From the cell containing the given text, extract its center point as (X, Y) coordinate. 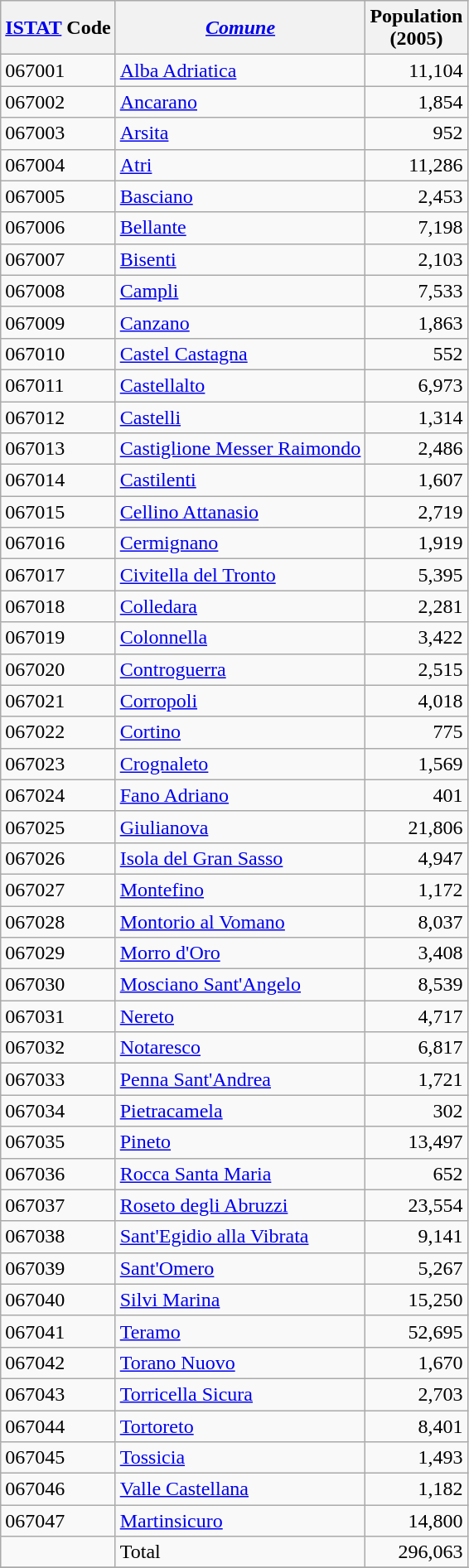
4,947 (416, 858)
11,104 (416, 70)
3,422 (416, 638)
Pietracamela (240, 1111)
ISTAT Code (58, 28)
067004 (58, 165)
Teramo (240, 1331)
Tossicia (240, 1458)
067007 (58, 259)
Corropoli (240, 701)
296,063 (416, 1552)
3,408 (416, 953)
Rocca Santa Maria (240, 1174)
067037 (58, 1205)
Giulianova (240, 827)
1,670 (416, 1363)
2,486 (416, 449)
52,695 (416, 1331)
067003 (58, 133)
Penna Sant'Andrea (240, 1079)
Castilenti (240, 480)
552 (416, 354)
067026 (58, 858)
067046 (58, 1489)
067008 (58, 291)
1,314 (416, 417)
067017 (58, 575)
6,973 (416, 385)
067039 (58, 1268)
067047 (58, 1521)
2,719 (416, 512)
2,703 (416, 1394)
067005 (58, 196)
Castellalto (240, 385)
Population (2005) (416, 28)
1,607 (416, 480)
2,453 (416, 196)
2,515 (416, 669)
Atri (240, 165)
1,854 (416, 102)
Tortoreto (240, 1426)
067006 (58, 228)
8,037 (416, 922)
Basciano (240, 196)
067009 (58, 322)
Colonnella (240, 638)
Mosciano Sant'Angelo (240, 985)
1,172 (416, 890)
067027 (58, 890)
067030 (58, 985)
Roseto degli Abruzzi (240, 1205)
067010 (58, 354)
067044 (58, 1426)
Notaresco (240, 1048)
067023 (58, 764)
Bellante (240, 228)
Total (240, 1552)
067013 (58, 449)
1,182 (416, 1489)
Nereto (240, 1016)
23,554 (416, 1205)
Fano Adriano (240, 795)
Montorio al Vomano (240, 922)
067020 (58, 669)
Torricella Sicura (240, 1394)
067019 (58, 638)
067036 (58, 1174)
11,286 (416, 165)
952 (416, 133)
Cortino (240, 732)
Sant'Egidio alla Vibrata (240, 1237)
1,569 (416, 764)
4,018 (416, 701)
Cellino Attanasio (240, 512)
Sant'Omero (240, 1268)
067024 (58, 795)
Isola del Gran Sasso (240, 858)
067018 (58, 606)
Alba Adriatica (240, 70)
067035 (58, 1142)
067031 (58, 1016)
Silvi Marina (240, 1300)
1,493 (416, 1458)
1,919 (416, 543)
1,863 (416, 322)
067022 (58, 732)
4,717 (416, 1016)
Castiglione Messer Raimondo (240, 449)
067034 (58, 1111)
067032 (58, 1048)
067014 (58, 480)
8,401 (416, 1426)
Castel Castagna (240, 354)
067011 (58, 385)
5,267 (416, 1268)
5,395 (416, 575)
2,103 (416, 259)
067040 (58, 1300)
9,141 (416, 1237)
067029 (58, 953)
Ancarano (240, 102)
067016 (58, 543)
067041 (58, 1331)
Crognaleto (240, 764)
067033 (58, 1079)
Civitella del Tronto (240, 575)
1,721 (416, 1079)
Martinsicuro (240, 1521)
Valle Castellana (240, 1489)
Canzano (240, 322)
Morro d'Oro (240, 953)
067038 (58, 1237)
Cermignano (240, 543)
7,198 (416, 228)
6,817 (416, 1048)
652 (416, 1174)
Comune (240, 28)
15,250 (416, 1300)
Pineto (240, 1142)
067002 (58, 102)
067028 (58, 922)
401 (416, 795)
067015 (58, 512)
Campli (240, 291)
302 (416, 1111)
2,281 (416, 606)
067045 (58, 1458)
067012 (58, 417)
775 (416, 732)
067021 (58, 701)
Castelli (240, 417)
067043 (58, 1394)
7,533 (416, 291)
Controguerra (240, 669)
Bisenti (240, 259)
067042 (58, 1363)
Montefino (240, 890)
Arsita (240, 133)
067001 (58, 70)
Colledara (240, 606)
8,539 (416, 985)
13,497 (416, 1142)
14,800 (416, 1521)
067025 (58, 827)
Torano Nuovo (240, 1363)
21,806 (416, 827)
